Scan for the cell matching the given text and deliver its [X, Y] coordinate at center. 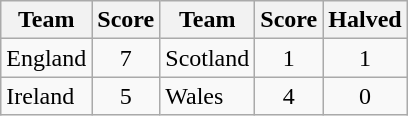
Ireland [46, 96]
England [46, 58]
5 [126, 96]
0 [365, 96]
4 [289, 96]
Scotland [208, 58]
7 [126, 58]
Halved [365, 20]
Wales [208, 96]
